Search for the cell housing the specified text and yield its [X, Y] center coordinate. 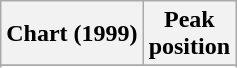
Peakposition [189, 34]
Chart (1999) [72, 34]
